Find where the given text appears and provide that cell's center as (X, Y) coordinate. 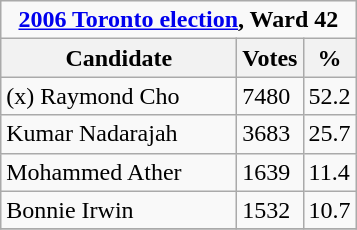
10.7 (330, 210)
% (330, 58)
3683 (270, 134)
1639 (270, 172)
1532 (270, 210)
7480 (270, 96)
(x) Raymond Cho (119, 96)
52.2 (330, 96)
25.7 (330, 134)
11.4 (330, 172)
Mohammed Ather (119, 172)
Candidate (119, 58)
Votes (270, 58)
2006 Toronto election, Ward 42 (178, 20)
Bonnie Irwin (119, 210)
Kumar Nadarajah (119, 134)
